For the text-containing cell, return its midpoint in [X, Y] coordinate format. 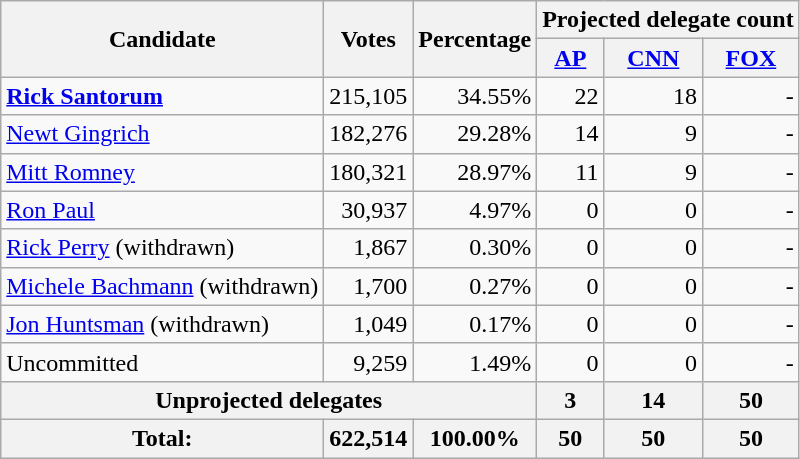
1,700 [368, 286]
Projected delegate count [668, 20]
CNN [654, 58]
4.97% [475, 210]
11 [570, 172]
1,049 [368, 324]
30,937 [368, 210]
Votes [368, 39]
Rick Santorum [162, 96]
34.55% [475, 96]
22 [570, 96]
Mitt Romney [162, 172]
Candidate [162, 39]
FOX [752, 58]
622,514 [368, 438]
215,105 [368, 96]
9,259 [368, 362]
Ron Paul [162, 210]
Unprojected delegates [269, 400]
29.28% [475, 134]
28.97% [475, 172]
Rick Perry (withdrawn) [162, 248]
AP [570, 58]
0.17% [475, 324]
Percentage [475, 39]
1.49% [475, 362]
18 [654, 96]
Uncommitted [162, 362]
3 [570, 400]
182,276 [368, 134]
0.27% [475, 286]
Newt Gingrich [162, 134]
Total: [162, 438]
1,867 [368, 248]
Michele Bachmann (withdrawn) [162, 286]
Jon Huntsman (withdrawn) [162, 324]
0.30% [475, 248]
180,321 [368, 172]
100.00% [475, 438]
